For the text-containing cell, return its midpoint in [x, y] coordinate format. 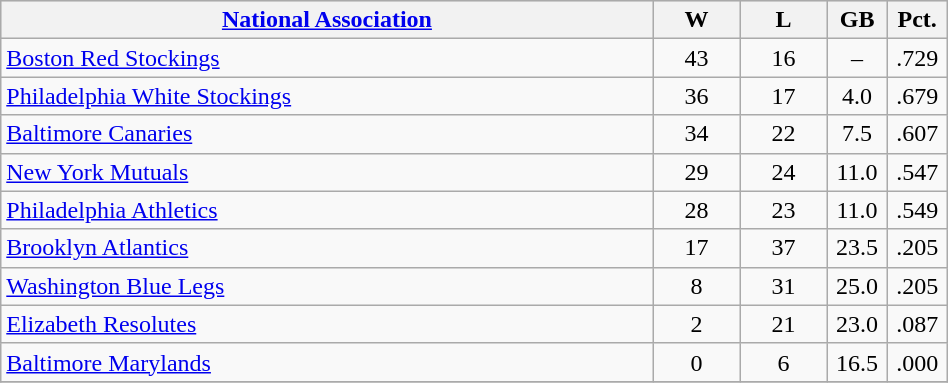
Philadelphia White Stockings [327, 96]
31 [784, 286]
Pct. [917, 20]
.549 [917, 210]
.547 [917, 172]
16 [784, 58]
21 [784, 324]
2 [696, 324]
34 [696, 134]
GB [857, 20]
23 [784, 210]
23.0 [857, 324]
Baltimore Marylands [327, 362]
7.5 [857, 134]
36 [696, 96]
29 [696, 172]
National Association [327, 20]
Philadelphia Athletics [327, 210]
22 [784, 134]
Baltimore Canaries [327, 134]
W [696, 20]
.607 [917, 134]
.679 [917, 96]
Washington Blue Legs [327, 286]
.000 [917, 362]
23.5 [857, 248]
43 [696, 58]
New York Mutuals [327, 172]
16.5 [857, 362]
.087 [917, 324]
L [784, 20]
8 [696, 286]
25.0 [857, 286]
.729 [917, 58]
– [857, 58]
6 [784, 362]
0 [696, 362]
Brooklyn Atlantics [327, 248]
4.0 [857, 96]
24 [784, 172]
Elizabeth Resolutes [327, 324]
Boston Red Stockings [327, 58]
37 [784, 248]
28 [696, 210]
